Capture the cell that displays the provided text and extract its [x, y] central coordinate. 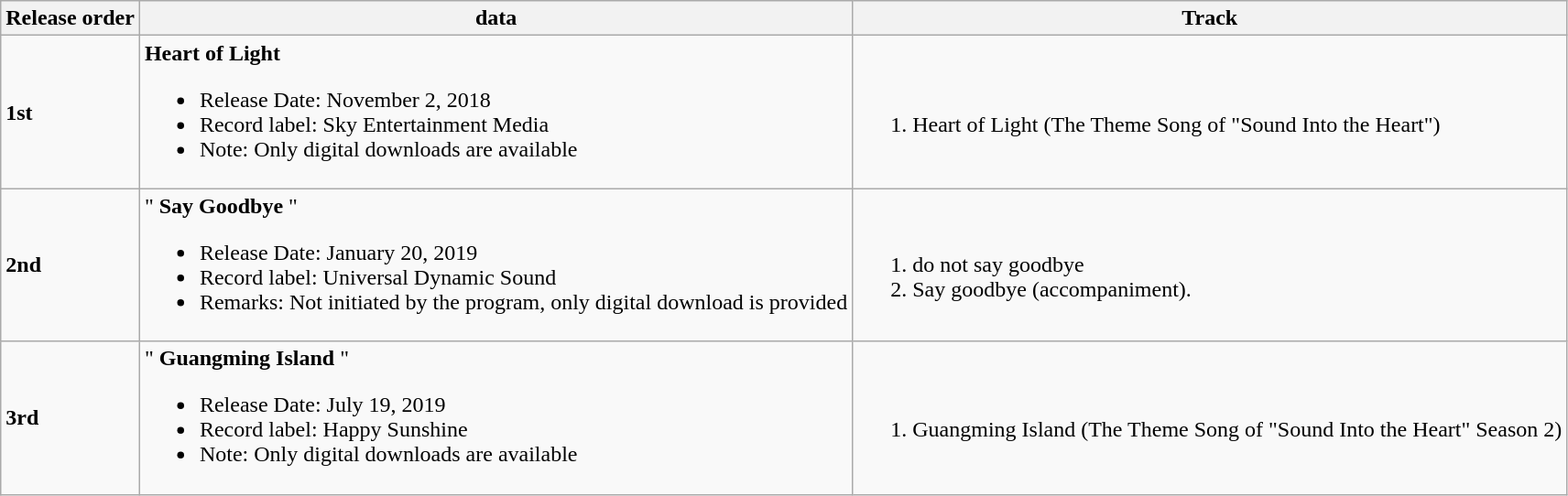
2nd [71, 265]
1st [71, 112]
3rd [71, 417]
" Guangming Island "Release Date: July 19, 2019Record label: Happy SunshineNote: Only digital downloads are available [495, 417]
Heart of Light (The Theme Song of "Sound Into the Heart") [1210, 112]
Heart of LightRelease Date: November 2, 2018Record label: Sky Entertainment MediaNote: Only digital downloads are available [495, 112]
Release order [71, 18]
do not say goodbyeSay goodbye (accompaniment). [1210, 265]
data [495, 18]
Guangming Island (The Theme Song of "Sound Into the Heart" Season 2) [1210, 417]
Track [1210, 18]
